Locate the cell with the specified text and output its [x, y] center coordinate. 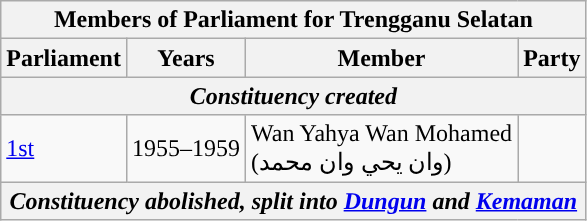
Member [382, 58]
Wan Yahya Wan Mohamed (وان يحي وان محمد) [382, 148]
1955–1959 [186, 148]
Years [186, 58]
Constituency abolished, split into Dungun and Kemaman [294, 201]
Constituency created [294, 96]
1st [64, 148]
Parliament [64, 58]
Party [552, 58]
Members of Parliament for Trengganu Selatan [294, 20]
